From the cell containing the given text, extract its center point as [X, Y] coordinate. 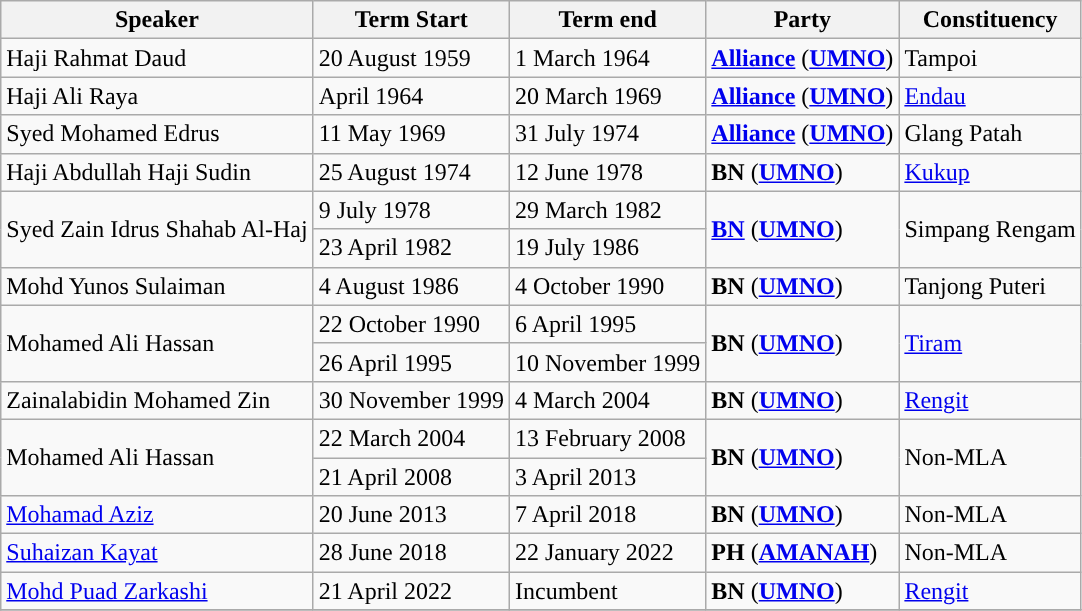
22 January 2022 [607, 553]
7 April 2018 [607, 515]
Speaker [157, 20]
26 April 1995 [411, 362]
Suhaizan Kayat [157, 553]
Syed Zain Idrus Shahab Al-Haj [157, 229]
Mohd Yunos Sulaiman [157, 286]
29 March 1982 [607, 210]
4 August 1986 [411, 286]
Incumbent [607, 591]
Glang Patah [990, 134]
Haji Rahmat Daud [157, 58]
PH (AMANAH) [802, 553]
1 March 1964 [607, 58]
12 June 1978 [607, 172]
22 March 2004 [411, 438]
6 April 1995 [607, 324]
3 April 2013 [607, 477]
Simpang Rengam [990, 229]
20 June 2013 [411, 515]
22 October 1990 [411, 324]
23 April 1982 [411, 248]
19 July 1986 [607, 248]
21 April 2008 [411, 477]
25 August 1974 [411, 172]
Haji Ali Raya [157, 96]
11 May 1969 [411, 134]
20 August 1959 [411, 58]
31 July 1974 [607, 134]
21 April 2022 [411, 591]
Term Start [411, 20]
Haji Abdullah Haji Sudin [157, 172]
Tiram [990, 343]
9 July 1978 [411, 210]
Zainalabidin Mohamed Zin [157, 400]
30 November 1999 [411, 400]
4 October 1990 [607, 286]
Constituency [990, 20]
4 March 2004 [607, 400]
20 March 1969 [607, 96]
13 February 2008 [607, 438]
10 November 1999 [607, 362]
Endau [990, 96]
Party [802, 20]
Tanjong Puteri [990, 286]
April 1964 [411, 96]
Mohamad Aziz [157, 515]
Kukup [990, 172]
Mohd Puad Zarkashi [157, 591]
Syed Mohamed Edrus [157, 134]
28 June 2018 [411, 553]
Term end [607, 20]
Tampoi [990, 58]
